Provide the (X, Y) coordinate of the cell's center where the given text is located.  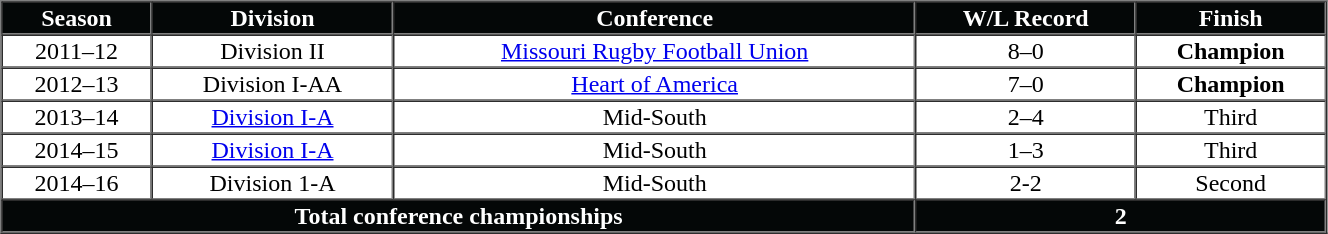
2013–14 (77, 116)
Division (272, 18)
Season (77, 18)
2 (1121, 216)
Heart of America (655, 84)
W/L Record (1026, 18)
2014–16 (77, 182)
Second (1231, 182)
Total conference championships (459, 216)
2-2 (1026, 182)
8–0 (1026, 50)
Conference (655, 18)
Division II (272, 50)
7–0 (1026, 84)
2011–12 (77, 50)
2014–15 (77, 150)
2–4 (1026, 116)
1–3 (1026, 150)
Division 1-A (272, 182)
Missouri Rugby Football Union (655, 50)
Finish (1231, 18)
Division I-AA (272, 84)
2012–13 (77, 84)
